For the text-containing cell, return its midpoint in (x, y) coordinate format. 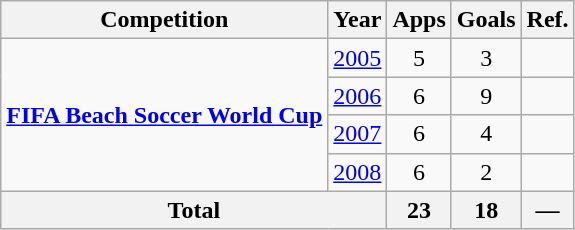
2006 (358, 96)
2007 (358, 134)
9 (486, 96)
2008 (358, 172)
2005 (358, 58)
23 (419, 210)
3 (486, 58)
4 (486, 134)
— (548, 210)
Apps (419, 20)
Year (358, 20)
2 (486, 172)
Total (194, 210)
5 (419, 58)
Goals (486, 20)
FIFA Beach Soccer World Cup (164, 115)
Competition (164, 20)
18 (486, 210)
Ref. (548, 20)
